Locate the cell with the specified text and output its [X, Y] center coordinate. 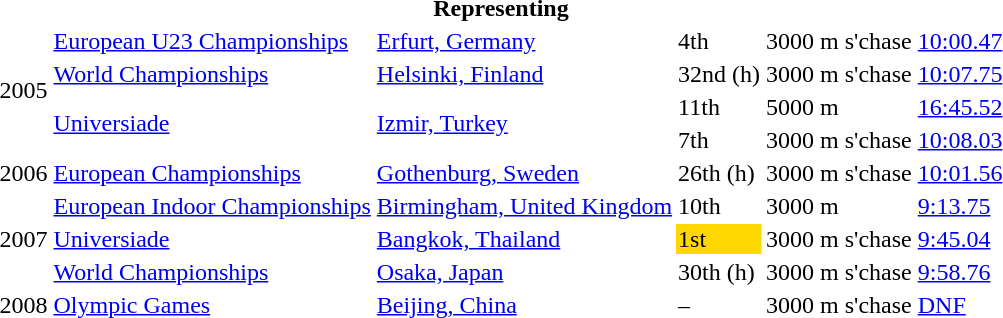
10th [720, 206]
11th [720, 107]
Izmir, Turkey [524, 124]
26th (h) [720, 173]
European Indoor Championships [212, 206]
4th [720, 41]
30th (h) [720, 272]
Birmingham, United Kingdom [524, 206]
Gothenburg, Sweden [524, 173]
European U23 Championships [212, 41]
Helsinki, Finland [524, 74]
European Championships [212, 173]
5000 m [840, 107]
7th [720, 140]
Bangkok, Thailand [524, 239]
32nd (h) [720, 74]
Erfurt, Germany [524, 41]
Osaka, Japan [524, 272]
3000 m [840, 206]
1st [720, 239]
